Locate the cell with the specified text and output its [X, Y] center coordinate. 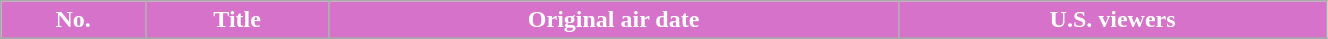
Title [238, 20]
Original air date [614, 20]
No. [74, 20]
U.S. viewers [1113, 20]
